Pinpoint the cell where the given text exists, returning its [x, y] midpoint coordinate. 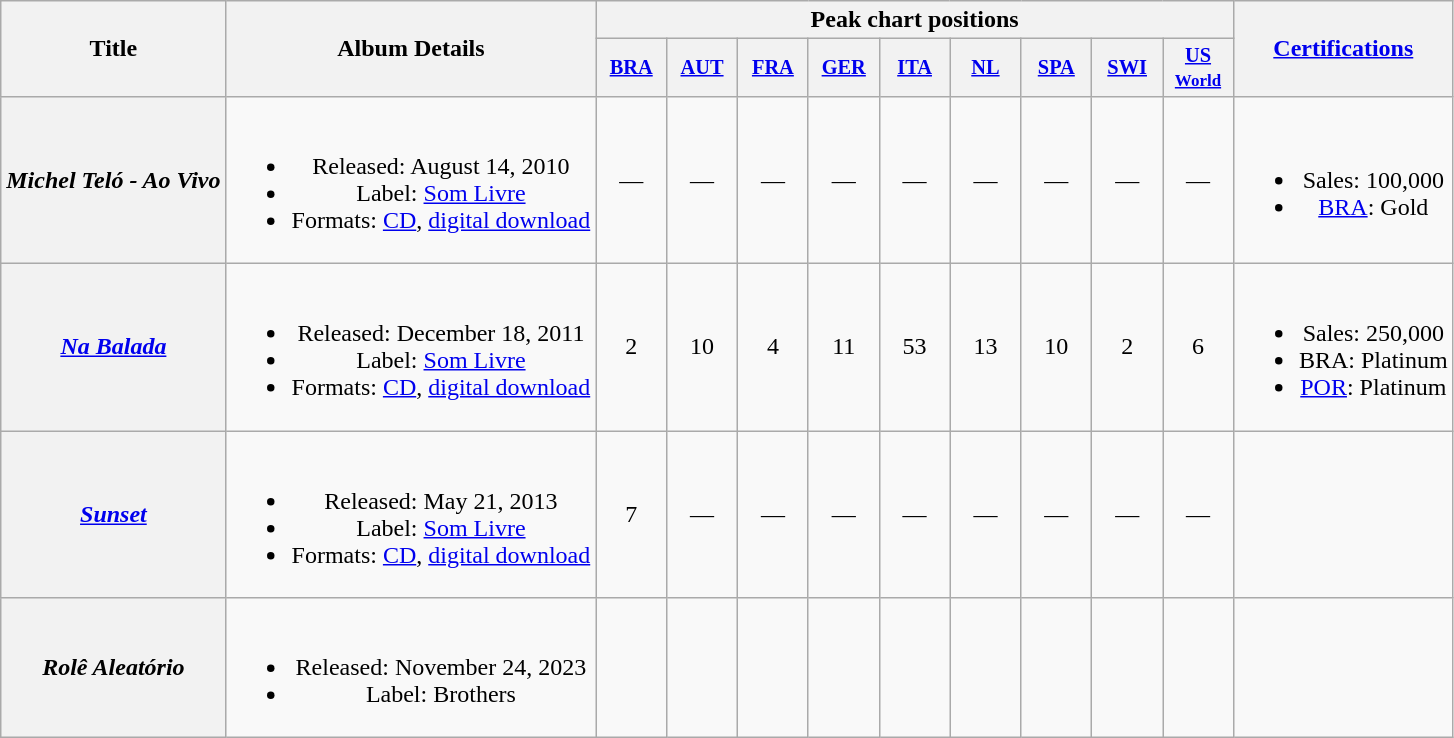
NL [986, 68]
6 [1198, 348]
13 [986, 348]
Sunset [114, 514]
Title [114, 49]
GER [844, 68]
Released: December 18, 2011Label: Som LivreFormats: CD, digital download [411, 348]
FRA [772, 68]
Album Details [411, 49]
Released: May 21, 2013Label: Som LivreFormats: CD, digital download [411, 514]
Sales: 250,000BRA: PlatinumPOR: Platinum [1343, 348]
4 [772, 348]
Rolê Aleatório [114, 668]
11 [844, 348]
53 [914, 348]
USWorld [1198, 68]
Certifications [1343, 49]
Na Balada [114, 348]
AUT [702, 68]
SWI [1128, 68]
ITA [914, 68]
SPA [1056, 68]
BRA [632, 68]
7 [632, 514]
Michel Teló - Ao Vivo [114, 180]
Peak chart positions [915, 20]
Sales: 100,000BRA: Gold [1343, 180]
Released: August 14, 2010Label: Som LivreFormats: CD, digital download [411, 180]
Released: November 24, 2023Label: Brothers [411, 668]
